Identify which cell holds the provided text, then report its [x, y] central coordinate. 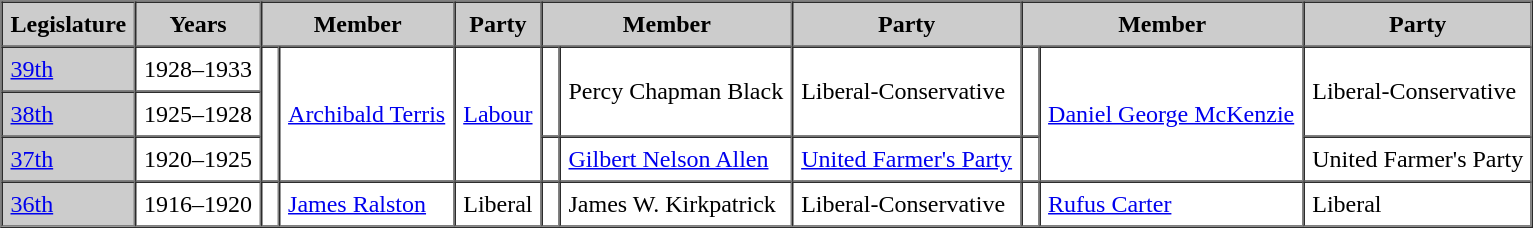
James Ralston [366, 204]
1925–1928 [198, 114]
1928–1933 [198, 68]
Archibald Terris [366, 114]
1920–1925 [198, 158]
Rufus Carter [1171, 204]
37th [69, 158]
Gilbert Nelson Allen [676, 158]
36th [69, 204]
1916–1920 [198, 204]
Legislature [69, 24]
Years [198, 24]
Labour [498, 114]
38th [69, 114]
Percy Chapman Black [676, 91]
Daniel George McKenzie [1171, 114]
39th [69, 68]
James W. Kirkpatrick [676, 204]
